Scan for the cell matching the given text and deliver its (X, Y) coordinate at center. 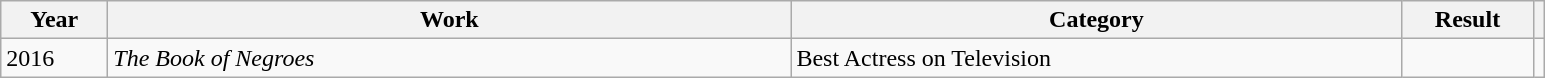
The Book of Negroes (450, 58)
Result (1468, 20)
Work (450, 20)
Category (1096, 20)
Year (54, 20)
2016 (54, 58)
Best Actress on Television (1096, 58)
